Return [x, y] of the center of cell containing provided text 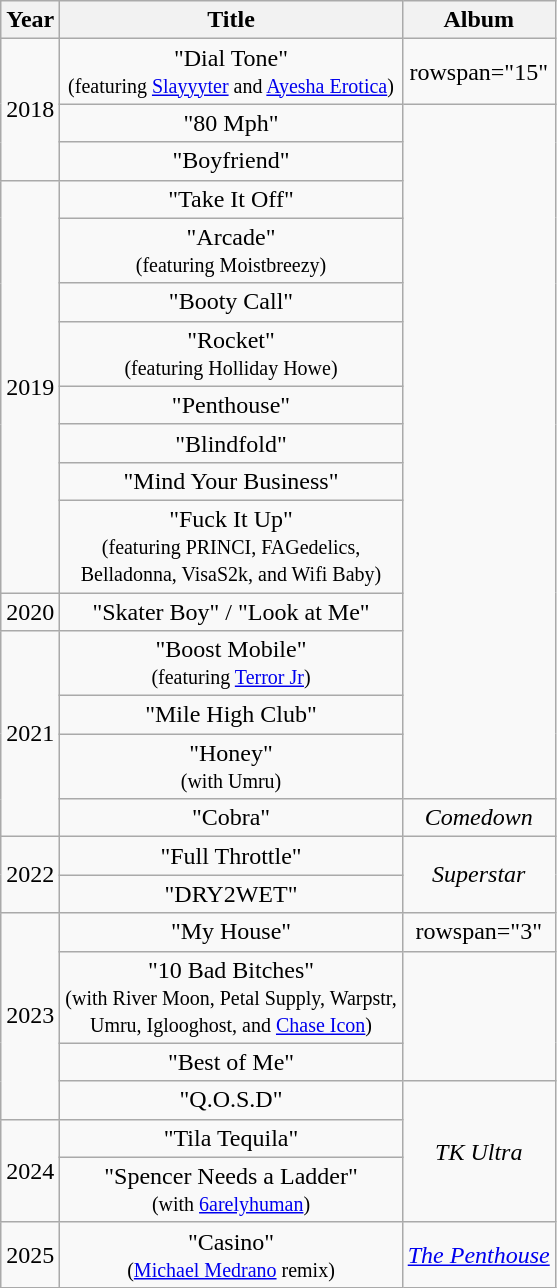
Comedown [478, 818]
"Rocket"(featuring Holliday Howe) [231, 354]
2025 [30, 1254]
"Best of Me" [231, 1062]
TK Ultra [478, 1152]
"Cobra" [231, 818]
"DRY2WET" [231, 894]
"Casino"(Michael Medrano remix) [231, 1254]
"Mile High Club" [231, 715]
2022 [30, 875]
Year [30, 20]
"10 Bad Bitches"(with River Moon, Petal Supply, Warpstr, Umru, Iglooghost, and Chase Icon) [231, 997]
Album [478, 20]
2021 [30, 734]
"Tila Tequila" [231, 1138]
"Boyfriend" [231, 161]
"Boost Mobile"(featuring Terror Jr) [231, 664]
"My House" [231, 932]
"Full Throttle" [231, 856]
"Penthouse" [231, 405]
"Q.O.S.D" [231, 1100]
"Arcade"(featuring Moistbreezy) [231, 250]
2019 [30, 386]
2018 [30, 110]
"Booty Call" [231, 302]
"80 Mph" [231, 123]
The Penthouse [478, 1254]
"Blindfold" [231, 443]
"Take It Off" [231, 199]
rowspan="15" [478, 72]
2020 [30, 611]
Title [231, 20]
"Mind Your Business" [231, 481]
Superstar [478, 875]
"Skater Boy" / "Look at Me" [231, 611]
"Honey"(with Umru) [231, 766]
2023 [30, 1016]
"Fuck It Up"(featuring PRINCI, FAGedelics,Belladonna, VisaS2k, and Wifi Baby) [231, 546]
rowspan="3" [478, 932]
"Dial Tone"(featuring Slayyyter and Ayesha Erotica) [231, 72]
2024 [30, 1170]
"Spencer Needs a Ladder"(with 6arelyhuman) [231, 1190]
